Output the (x, y) coordinate of the center of the cell containing the given text.  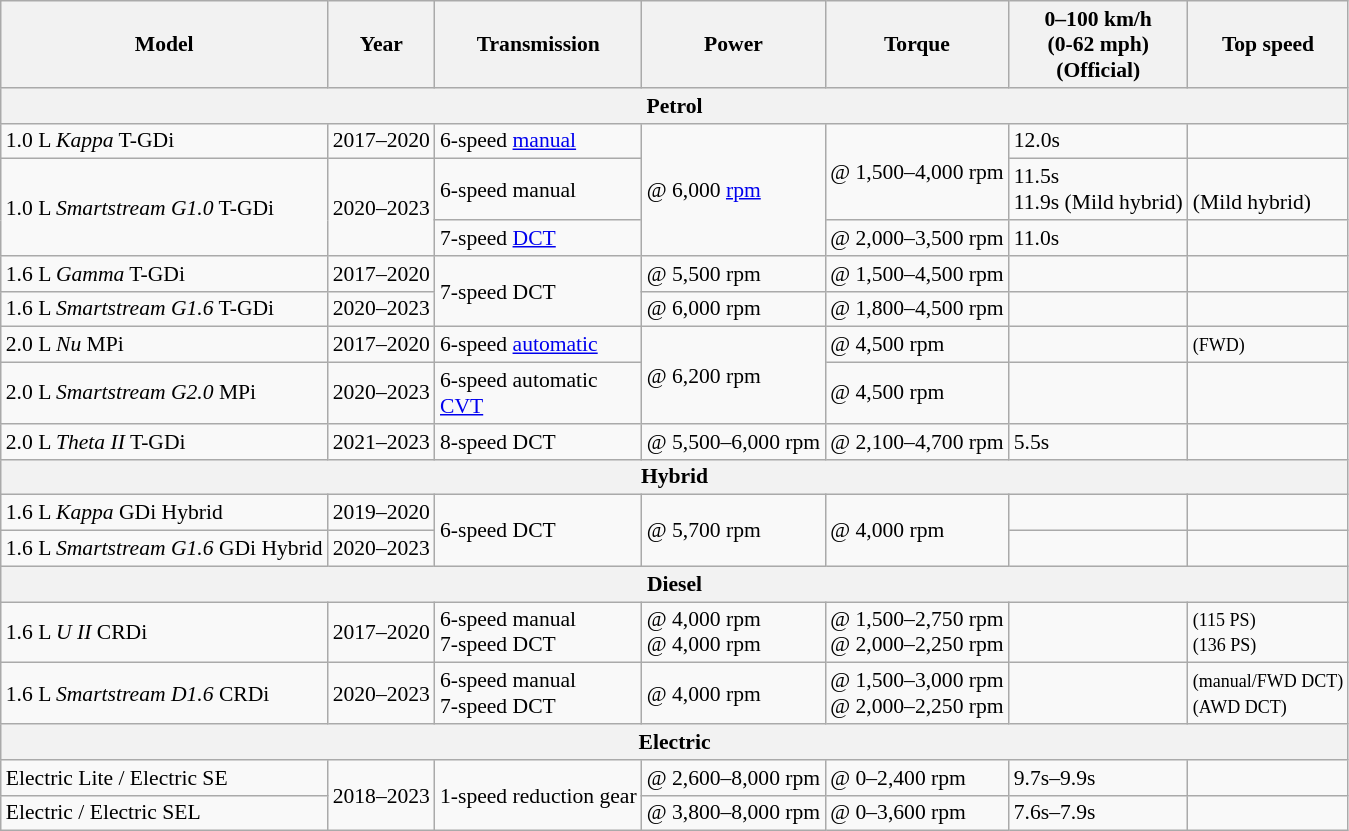
0–100 km/h(0-62 mph)(Official) (1098, 44)
1.6 L Smartstream D1.6 CRDi (164, 694)
@ 3,800–8,000 rpm (734, 813)
2021–2023 (382, 442)
Hybrid (675, 477)
1-speed reduction gear (538, 796)
9.7s–9.9s (1098, 778)
6-speed automatic (538, 345)
Petrol (675, 106)
1.6 L Smartstream G1.6 T-GDi (164, 309)
(Mild hybrid) (1268, 190)
7.6s–7.9s (1098, 813)
@ 1,500–3,000 rpm @ 2,000–2,250 rpm (917, 694)
Electric (675, 742)
Transmission (538, 44)
@ 1,800–4,500 rpm (917, 309)
2.0 L Theta II T-GDi (164, 442)
@ 6,200 rpm (734, 376)
12.0s (1098, 141)
Diesel (675, 584)
1.6 L Gamma T-GDi (164, 274)
1.6 L Smartstream G1.6 GDi Hybrid (164, 549)
6-speed automaticCVT (538, 394)
2.0 L Nu MPi (164, 345)
@ 0–2,400 rpm (917, 778)
@ 0–3,600 rpm (917, 813)
Electric / Electric SEL (164, 813)
6-speed DCT (538, 530)
Torque (917, 44)
@ 2,100–4,700 rpm (917, 442)
(manual/FWD DCT) (AWD DCT) (1268, 694)
Power (734, 44)
@ 1,500–4,500 rpm (917, 274)
@ 1,500–4,000 rpm (917, 172)
(FWD) (1268, 345)
2018–2023 (382, 796)
@ 5,500 rpm (734, 274)
Top speed (1268, 44)
@ 1,500–2,750 rpm @ 2,000–2,250 rpm (917, 632)
5.5s (1098, 442)
8-speed DCT (538, 442)
1.6 L Kappa GDi Hybrid (164, 513)
@ 4,000 rpm @ 4,000 rpm (734, 632)
2019–2020 (382, 513)
1.6 L U II CRDi (164, 632)
11.5s11.9s (Mild hybrid) (1098, 190)
(115 PS) (136 PS) (1268, 632)
11.0s (1098, 238)
@ 5,700 rpm (734, 530)
@ 2,000–3,500 rpm (917, 238)
Electric Lite / Electric SE (164, 778)
1.0 L Smartstream G1.0 T-GDi (164, 208)
@ 2,600–8,000 rpm (734, 778)
1.0 L Kappa T-GDi (164, 141)
Model (164, 44)
2.0 L Smartstream G2.0 MPi (164, 394)
@ 5,500–6,000 rpm (734, 442)
Year (382, 44)
